Capture the cell that displays the provided text and extract its [x, y] central coordinate. 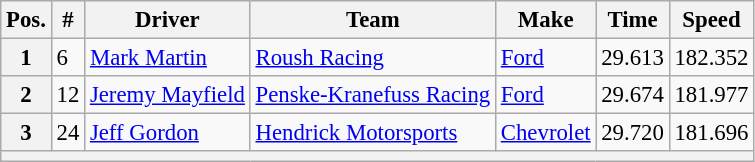
29.613 [632, 58]
Make [545, 20]
# [68, 20]
181.696 [712, 133]
Jeremy Mayfield [168, 95]
3 [26, 133]
Mark Martin [168, 58]
Chevrolet [545, 133]
Pos. [26, 20]
Driver [168, 20]
29.674 [632, 95]
Roush Racing [372, 58]
182.352 [712, 58]
Time [632, 20]
6 [68, 58]
Team [372, 20]
29.720 [632, 133]
24 [68, 133]
Hendrick Motorsports [372, 133]
Speed [712, 20]
Penske-Kranefuss Racing [372, 95]
Jeff Gordon [168, 133]
181.977 [712, 95]
2 [26, 95]
12 [68, 95]
1 [26, 58]
